Extract the [x, y] coordinate from the center of the cell holding the provided text.  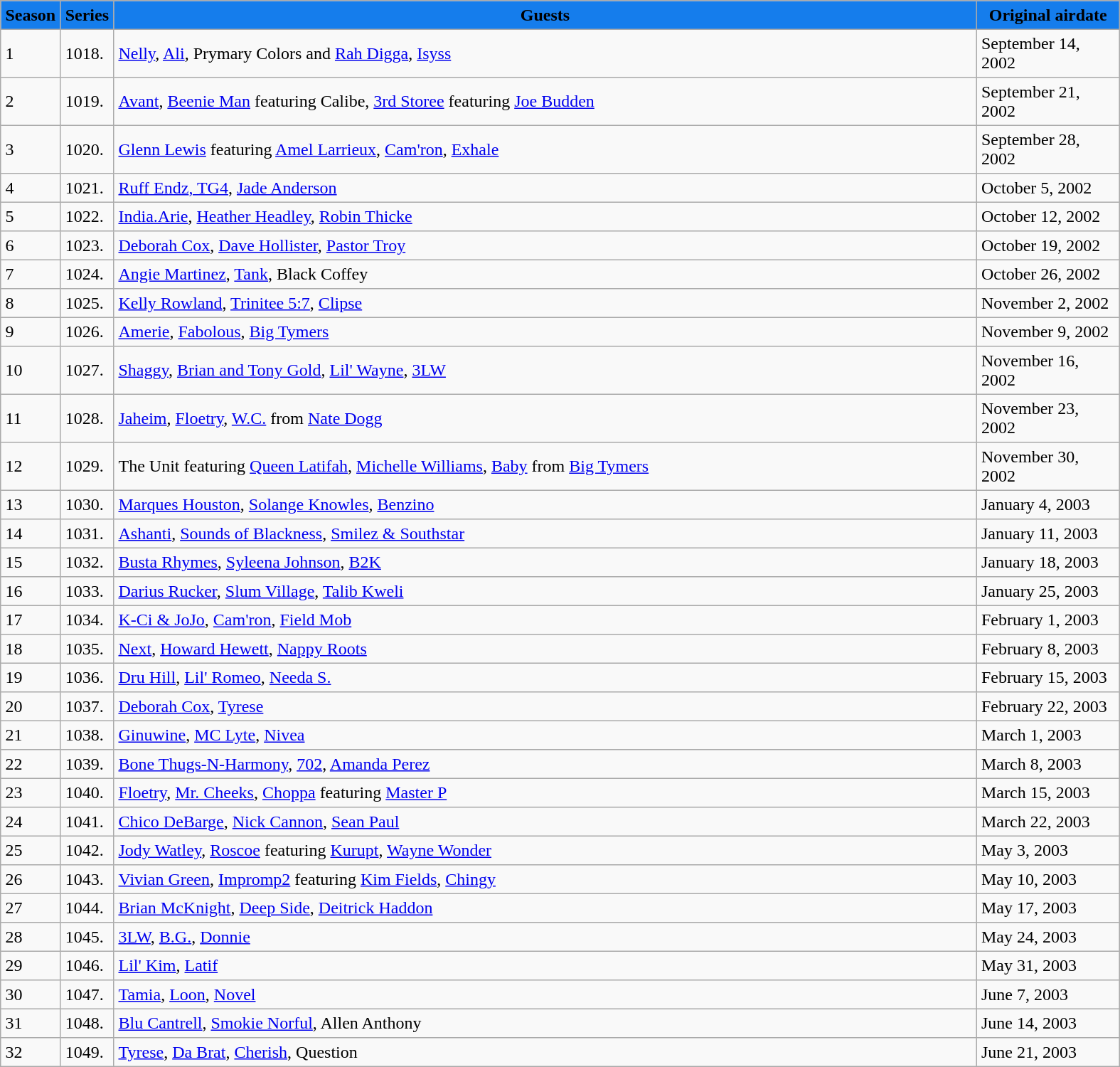
1033. [87, 591]
January 4, 2003 [1048, 504]
1036. [87, 677]
1021. [87, 188]
October 26, 2002 [1048, 274]
January 11, 2003 [1048, 533]
February 8, 2003 [1048, 649]
March 1, 2003 [1048, 735]
1046. [87, 965]
11 [31, 418]
12 [31, 467]
1038. [87, 735]
27 [31, 908]
Deborah Cox, Tyrese [545, 706]
1041. [87, 822]
November 9, 2002 [1048, 331]
18 [31, 649]
5 [31, 216]
May 31, 2003 [1048, 965]
September 21, 2002 [1048, 102]
1030. [87, 504]
January 25, 2003 [1048, 591]
14 [31, 533]
1028. [87, 418]
20 [31, 706]
India.Arie, Heather Headley, Robin Thicke [545, 216]
1034. [87, 620]
3 [31, 149]
Darius Rucker, Slum Village, Talib Kweli [545, 591]
1022. [87, 216]
Season [31, 15]
1039. [87, 764]
3LW, B.G., Donnie [545, 937]
2 [31, 102]
Ginuwine, MC Lyte, Nivea [545, 735]
Avant, Beenie Man featuring Calibe, 3rd Storee featuring Joe Budden [545, 102]
1023. [87, 245]
8 [31, 303]
October 19, 2002 [1048, 245]
May 24, 2003 [1048, 937]
Bone Thugs-N-Harmony, 702, Amanda Perez [545, 764]
1047. [87, 994]
1018. [87, 53]
1044. [87, 908]
Next, Howard Hewett, Nappy Roots [545, 649]
Glenn Lewis featuring Amel Larrieux, Cam'ron, Exhale [545, 149]
1025. [87, 303]
15 [31, 562]
Blu Cantrell, Smokie Norful, Allen Anthony [545, 1023]
Angie Martinez, Tank, Black Coffey [545, 274]
10 [31, 371]
Floetry, Mr. Cheeks, Choppa featuring Master P [545, 792]
Series [87, 15]
November 2, 2002 [1048, 303]
Kelly Rowland, Trinitee 5:7, Clipse [545, 303]
Jody Watley, Roscoe featuring Kurupt, Wayne Wonder [545, 850]
1024. [87, 274]
1037. [87, 706]
21 [31, 735]
Original airdate [1048, 15]
June 14, 2003 [1048, 1023]
Marques Houston, Solange Knowles, Benzino [545, 504]
1035. [87, 649]
16 [31, 591]
1027. [87, 371]
23 [31, 792]
November 23, 2002 [1048, 418]
22 [31, 764]
Dru Hill, Lil' Romeo, Needa S. [545, 677]
September 28, 2002 [1048, 149]
Chico DeBarge, Nick Cannon, Sean Paul [545, 822]
28 [31, 937]
Guests [545, 15]
1 [31, 53]
1019. [87, 102]
1029. [87, 467]
February 1, 2003 [1048, 620]
January 18, 2003 [1048, 562]
September 14, 2002 [1048, 53]
October 5, 2002 [1048, 188]
Amerie, Fabolous, Big Tymers [545, 331]
7 [31, 274]
Busta Rhymes, Syleena Johnson, B2K [545, 562]
The Unit featuring Queen Latifah, Michelle Williams, Baby from Big Tymers [545, 467]
June 21, 2003 [1048, 1052]
Shaggy, Brian and Tony Gold, Lil' Wayne, 3LW [545, 371]
Ashanti, Sounds of Blackness, Smilez & Southstar [545, 533]
Ruff Endz, TG4, Jade Anderson [545, 188]
November 30, 2002 [1048, 467]
May 10, 2003 [1048, 879]
K-Ci & JoJo, Cam'ron, Field Mob [545, 620]
Tamia, Loon, Novel [545, 994]
May 17, 2003 [1048, 908]
March 8, 2003 [1048, 764]
1040. [87, 792]
June 7, 2003 [1048, 994]
1031. [87, 533]
1049. [87, 1052]
1026. [87, 331]
1020. [87, 149]
31 [31, 1023]
February 15, 2003 [1048, 677]
4 [31, 188]
Vivian Green, Impromp2 featuring Kim Fields, Chingy [545, 879]
Lil' Kim, Latif [545, 965]
February 22, 2003 [1048, 706]
24 [31, 822]
Deborah Cox, Dave Hollister, Pastor Troy [545, 245]
1043. [87, 879]
30 [31, 994]
26 [31, 879]
March 22, 2003 [1048, 822]
Brian McKnight, Deep Side, Deitrick Haddon [545, 908]
6 [31, 245]
May 3, 2003 [1048, 850]
17 [31, 620]
9 [31, 331]
Tyrese, Da Brat, Cherish, Question [545, 1052]
1045. [87, 937]
November 16, 2002 [1048, 371]
19 [31, 677]
Jaheim, Floetry, W.C. from Nate Dogg [545, 418]
13 [31, 504]
25 [31, 850]
1048. [87, 1023]
29 [31, 965]
1042. [87, 850]
1032. [87, 562]
March 15, 2003 [1048, 792]
Nelly, Ali, Prymary Colors and Rah Digga, Isyss [545, 53]
October 12, 2002 [1048, 216]
32 [31, 1052]
